Capture the cell that displays the provided text and extract its (x, y) central coordinate. 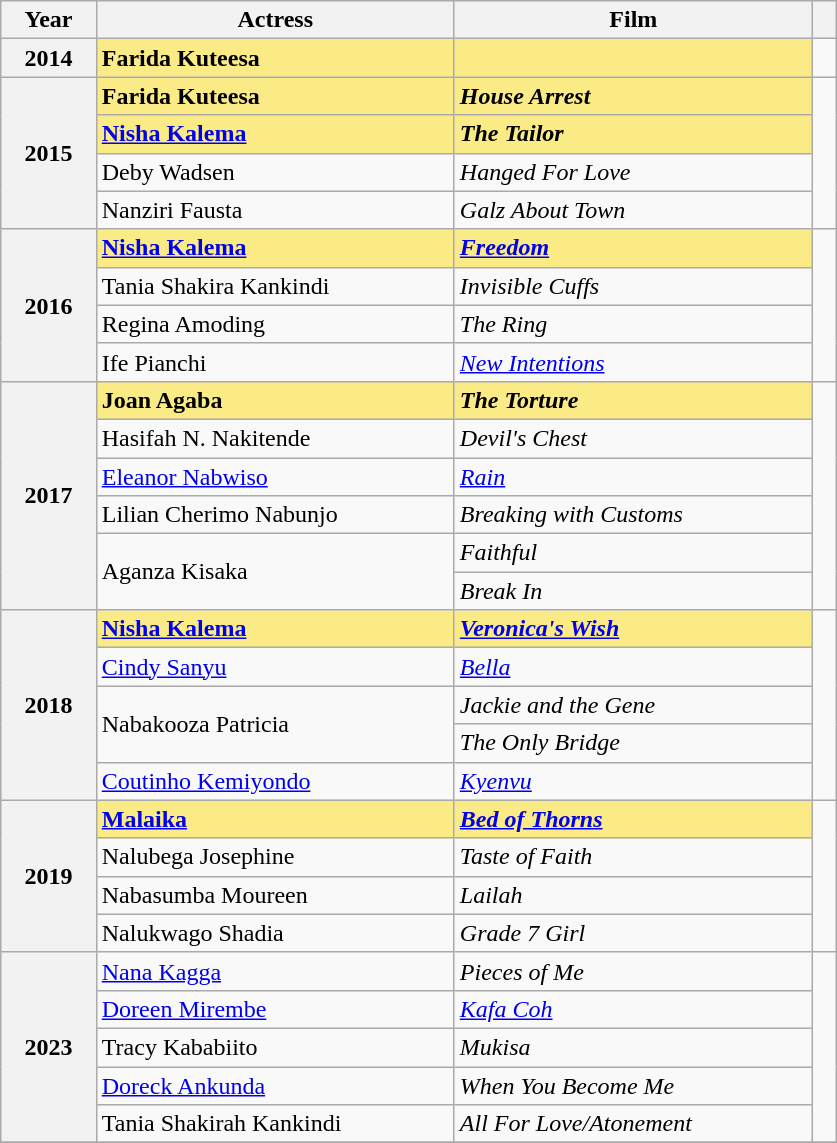
Grade 7 Girl (633, 933)
Nabakooza Patricia (275, 724)
Malaika (275, 819)
House Arrest (633, 96)
Kyenvu (633, 781)
Nabasumba Moureen (275, 895)
Tracy Kababiito (275, 1047)
When You Become Me (633, 1085)
Hanged For Love (633, 172)
Film (633, 20)
Ife Pianchi (275, 362)
Galz About Town (633, 210)
Actress (275, 20)
Bed of Thorns (633, 819)
Bella (633, 667)
The Torture (633, 400)
2015 (48, 153)
Invisible Cuffs (633, 286)
Rain (633, 477)
Veronica's Wish (633, 629)
Mukisa (633, 1047)
Devil's Chest (633, 438)
Cindy Sanyu (275, 667)
Nalubega Josephine (275, 857)
Lilian Cherimo Nabunjo (275, 515)
Nanziri Fausta (275, 210)
Deby Wadsen (275, 172)
2019 (48, 876)
Freedom (633, 248)
Tania Shakira Kankindi (275, 286)
Doreen Mirembe (275, 1009)
Aganza Kisaka (275, 572)
Eleanor Nabwiso (275, 477)
Nana Kagga (275, 971)
Kafa Coh (633, 1009)
Taste of Faith (633, 857)
The Ring (633, 324)
Jackie and the Gene (633, 705)
Break In (633, 591)
Joan Agaba (275, 400)
Lailah (633, 895)
Tania Shakirah Kankindi (275, 1124)
2016 (48, 305)
Faithful (633, 553)
Breaking with Customs (633, 515)
The Only Bridge (633, 743)
2014 (48, 58)
Doreck Ankunda (275, 1085)
2018 (48, 705)
All For Love/Atonement (633, 1124)
New Intentions (633, 362)
Coutinho Kemiyondo (275, 781)
2023 (48, 1047)
2017 (48, 495)
Regina Amoding (275, 324)
Year (48, 20)
Pieces of Me (633, 971)
The Tailor (633, 134)
Nalukwago Shadia (275, 933)
Hasifah N. Nakitende (275, 438)
